Find where the given text appears and provide that cell's center as [X, Y] coordinate. 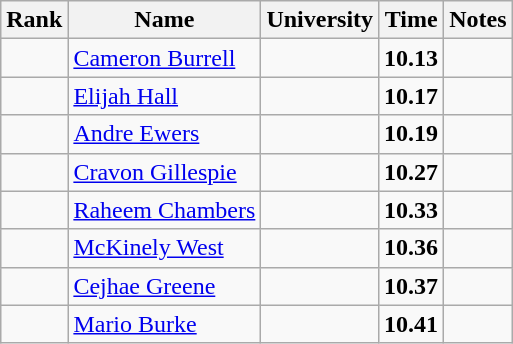
Time [412, 20]
Cejhae Greene [164, 286]
10.37 [412, 286]
10.17 [412, 96]
Elijah Hall [164, 96]
10.27 [412, 172]
Mario Burke [164, 324]
10.41 [412, 324]
10.19 [412, 134]
Cameron Burrell [164, 58]
University [320, 20]
Cravon Gillespie [164, 172]
McKinely West [164, 248]
Rank [34, 20]
Notes [478, 20]
Andre Ewers [164, 134]
10.33 [412, 210]
10.36 [412, 248]
Raheem Chambers [164, 210]
10.13 [412, 58]
Name [164, 20]
